Return [X, Y] of the center of cell containing provided text 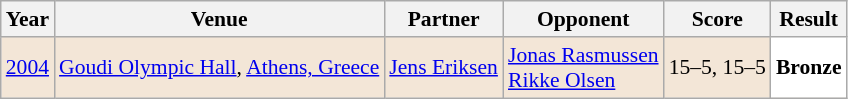
Year [28, 19]
Jens Eriksen [444, 68]
Opponent [584, 19]
Bronze [809, 68]
Score [718, 19]
Result [809, 19]
2004 [28, 68]
Jonas Rasmussen Rikke Olsen [584, 68]
Goudi Olympic Hall, Athens, Greece [219, 68]
Venue [219, 19]
Partner [444, 19]
15–5, 15–5 [718, 68]
